Return the [x, y] coordinate for the center point of the cell that contains the specified text.  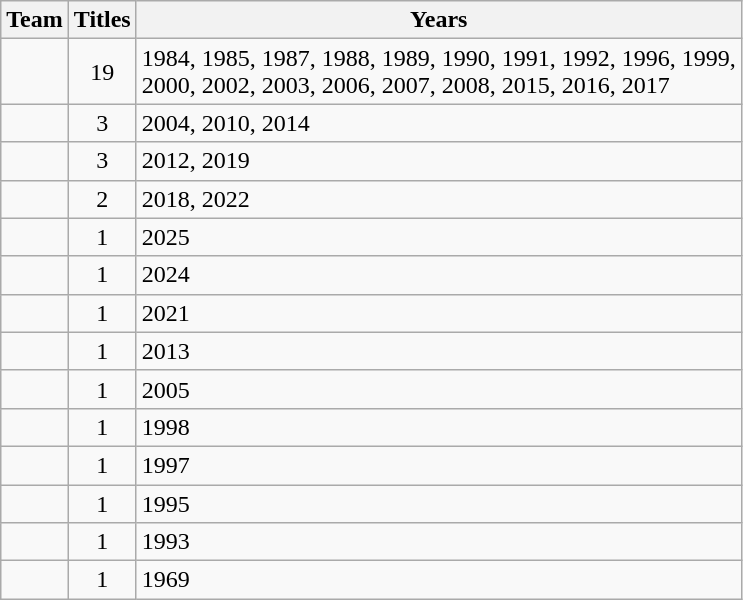
1993 [438, 542]
2024 [438, 275]
2005 [438, 389]
Years [438, 20]
2 [102, 199]
Team [35, 20]
1997 [438, 465]
2013 [438, 351]
2021 [438, 313]
1984, 1985, 1987, 1988, 1989, 1990, 1991, 1992, 1996, 1999,2000, 2002, 2003, 2006, 2007, 2008, 2015, 2016, 2017 [438, 72]
1969 [438, 580]
Titles [102, 20]
2004, 2010, 2014 [438, 123]
2018, 2022 [438, 199]
1995 [438, 503]
19 [102, 72]
2012, 2019 [438, 161]
1998 [438, 427]
2025 [438, 237]
